Extract the [X, Y] coordinate from the center of the cell holding the provided text.  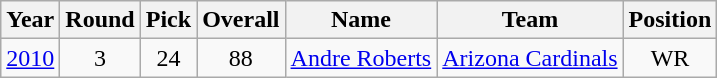
Team [530, 20]
Position [670, 20]
WR [670, 58]
24 [168, 58]
2010 [30, 58]
3 [100, 58]
Round [100, 20]
Pick [168, 20]
88 [241, 58]
Year [30, 20]
Andre Roberts [361, 58]
Arizona Cardinals [530, 58]
Overall [241, 20]
Name [361, 20]
